Pinpoint the cell where the given text exists, returning its [x, y] midpoint coordinate. 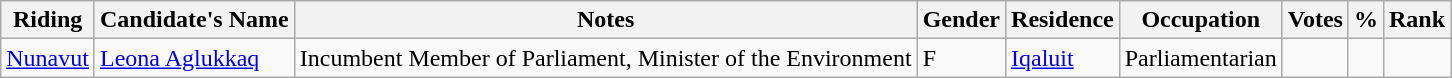
Leona Aglukkaq [194, 58]
Riding [48, 20]
Occupation [1200, 20]
Parliamentarian [1200, 58]
Notes [606, 20]
Residence [1063, 20]
Iqaluit [1063, 58]
Rank [1416, 20]
Gender [961, 20]
Nunavut [48, 58]
Candidate's Name [194, 20]
% [1366, 20]
Incumbent Member of Parliament, Minister of the Environment [606, 58]
F [961, 58]
Votes [1315, 20]
